Locate the cell with the specified text and output its [X, Y] center coordinate. 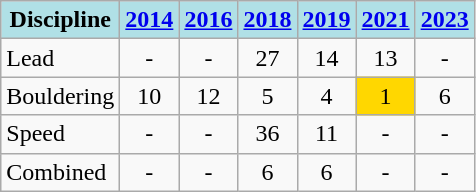
Bouldering [60, 96]
2021 [386, 20]
12 [208, 96]
10 [150, 96]
Speed [60, 134]
Combined [60, 172]
4 [326, 96]
2023 [444, 20]
2018 [268, 20]
Discipline [60, 20]
36 [268, 134]
27 [268, 58]
5 [268, 96]
2019 [326, 20]
2016 [208, 20]
1 [386, 96]
14 [326, 58]
2014 [150, 20]
13 [386, 58]
11 [326, 134]
Lead [60, 58]
